Detect which cell encompasses the target text, then output its [x, y] center coordinate. 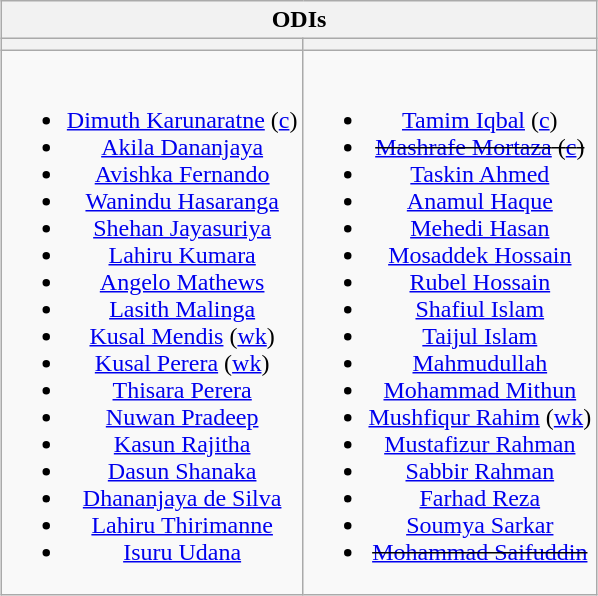
ODIs [298, 20]
